Identify which cell holds the provided text, then report its [x, y] central coordinate. 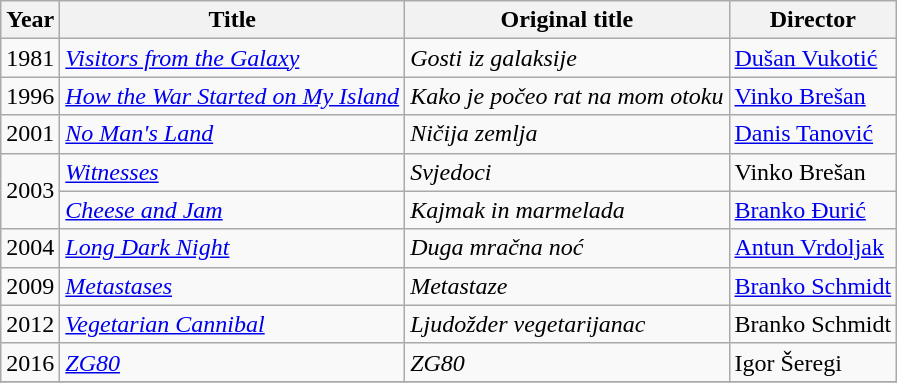
Kajmak in marmelada [567, 210]
Antun Vrdoljak [813, 248]
Vegetarian Cannibal [232, 324]
Gosti iz galaksije [567, 58]
Original title [567, 20]
2004 [30, 248]
1981 [30, 58]
Year [30, 20]
2012 [30, 324]
Director [813, 20]
No Man's Land [232, 134]
Witnesses [232, 172]
Igor Šeregi [813, 362]
2016 [30, 362]
Danis Tanović [813, 134]
Visitors from the Galaxy [232, 58]
2003 [30, 191]
Cheese and Jam [232, 210]
How the War Started on My Island [232, 96]
2001 [30, 134]
Long Dark Night [232, 248]
Branko Đurić [813, 210]
Dušan Vukotić [813, 58]
Ničija zemlja [567, 134]
Duga mračna noć [567, 248]
Svjedoci [567, 172]
2009 [30, 286]
Metastaze [567, 286]
Kako je počeo rat na mom otoku [567, 96]
1996 [30, 96]
Metastases [232, 286]
Title [232, 20]
Ljudožder vegetarijanac [567, 324]
